Return the (X, Y) coordinate for the center point of the cell that contains the specified text.  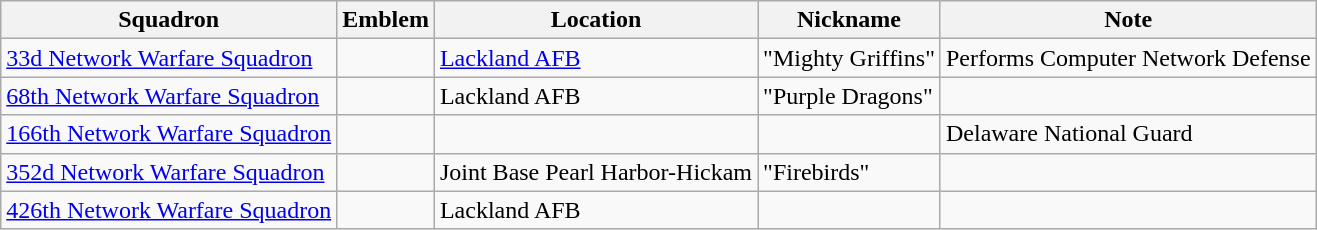
426th Network Warfare Squadron (169, 210)
Delaware National Guard (1128, 134)
"Purple Dragons" (850, 96)
Location (596, 20)
Emblem (386, 20)
352d Network Warfare Squadron (169, 172)
Squadron (169, 20)
Joint Base Pearl Harbor-Hickam (596, 172)
"Firebirds" (850, 172)
33d Network Warfare Squadron (169, 58)
Note (1128, 20)
Nickname (850, 20)
166th Network Warfare Squadron (169, 134)
"Mighty Griffins" (850, 58)
Performs Computer Network Defense (1128, 58)
68th Network Warfare Squadron (169, 96)
